Return the [x, y] coordinate for the center point of the cell that contains the specified text.  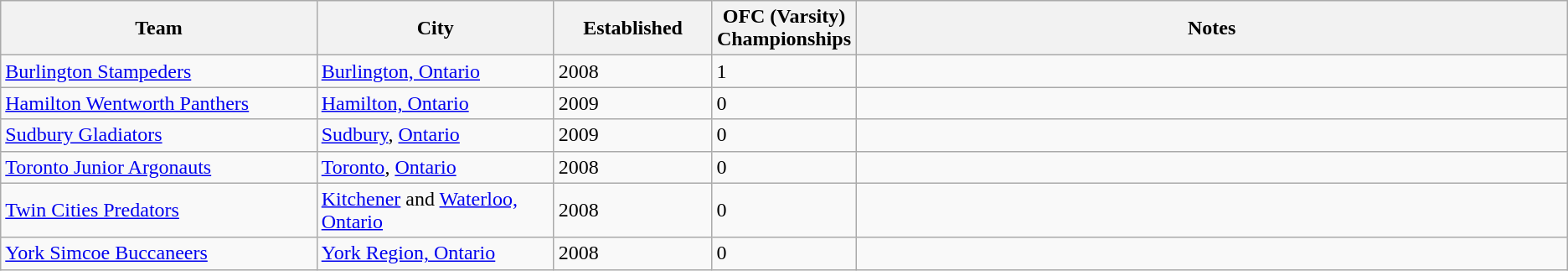
Team [159, 29]
Established [633, 29]
Hamilton, Ontario [436, 103]
Kitchener and Waterloo, Ontario [436, 210]
Toronto Junior Argonauts [159, 167]
City [436, 29]
Notes [1211, 29]
Hamilton Wentworth Panthers [159, 103]
York Simcoe Buccaneers [159, 253]
Burlington, Ontario [436, 71]
Burlington Stampeders [159, 71]
Twin Cities Predators [159, 210]
York Region, Ontario [436, 253]
Toronto, Ontario [436, 167]
Sudbury, Ontario [436, 135]
Sudbury Gladiators [159, 135]
OFC (Varsity) Championships [784, 29]
1 [784, 71]
